Output the [x, y] coordinate of the center of the cell containing the given text.  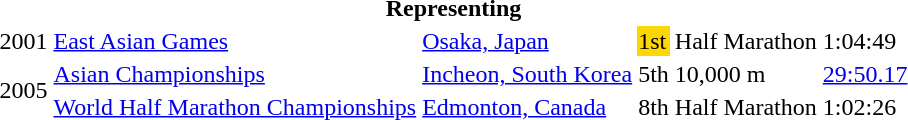
1st [654, 41]
5th [654, 74]
Incheon, South Korea [528, 74]
Half Marathon [746, 41]
10,000 m [746, 74]
Osaka, Japan [528, 41]
Asian Championships [235, 74]
East Asian Games [235, 41]
